Pinpoint the cell where the given text exists, returning its [x, y] midpoint coordinate. 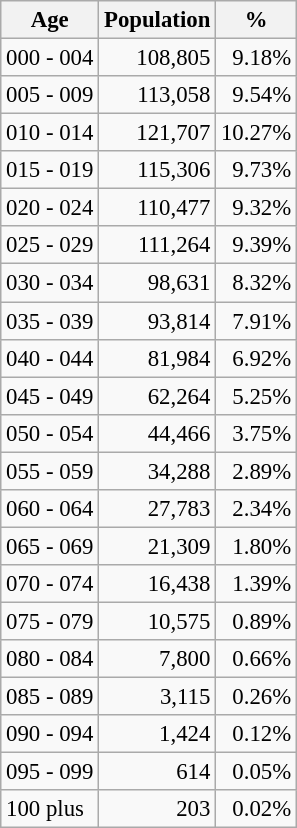
090 - 094 [50, 734]
7,800 [158, 659]
005 - 009 [50, 95]
095 - 099 [50, 772]
0.66% [256, 659]
1.80% [256, 546]
085 - 089 [50, 697]
9.32% [256, 208]
6.92% [256, 358]
035 - 039 [50, 321]
9.73% [256, 170]
070 - 074 [50, 584]
614 [158, 772]
0.02% [256, 809]
10.27% [256, 133]
110,477 [158, 208]
065 - 069 [50, 546]
9.54% [256, 95]
108,805 [158, 58]
040 - 044 [50, 358]
010 - 014 [50, 133]
1,424 [158, 734]
% [256, 20]
0.26% [256, 697]
7.91% [256, 321]
9.39% [256, 245]
113,058 [158, 95]
5.25% [256, 396]
34,288 [158, 471]
1.39% [256, 584]
98,631 [158, 283]
015 - 019 [50, 170]
16,438 [158, 584]
080 - 084 [50, 659]
000 - 004 [50, 58]
100 plus [50, 809]
121,707 [158, 133]
8.32% [256, 283]
045 - 049 [50, 396]
020 - 024 [50, 208]
055 - 059 [50, 471]
075 - 079 [50, 621]
2.34% [256, 509]
115,306 [158, 170]
81,984 [158, 358]
025 - 029 [50, 245]
2.89% [256, 471]
27,783 [158, 509]
060 - 064 [50, 509]
Population [158, 20]
Age [50, 20]
0.05% [256, 772]
050 - 054 [50, 433]
111,264 [158, 245]
030 - 034 [50, 283]
3.75% [256, 433]
0.12% [256, 734]
21,309 [158, 546]
44,466 [158, 433]
0.89% [256, 621]
10,575 [158, 621]
62,264 [158, 396]
9.18% [256, 58]
203 [158, 809]
3,115 [158, 697]
93,814 [158, 321]
